Return [X, Y] of the center of cell containing provided text 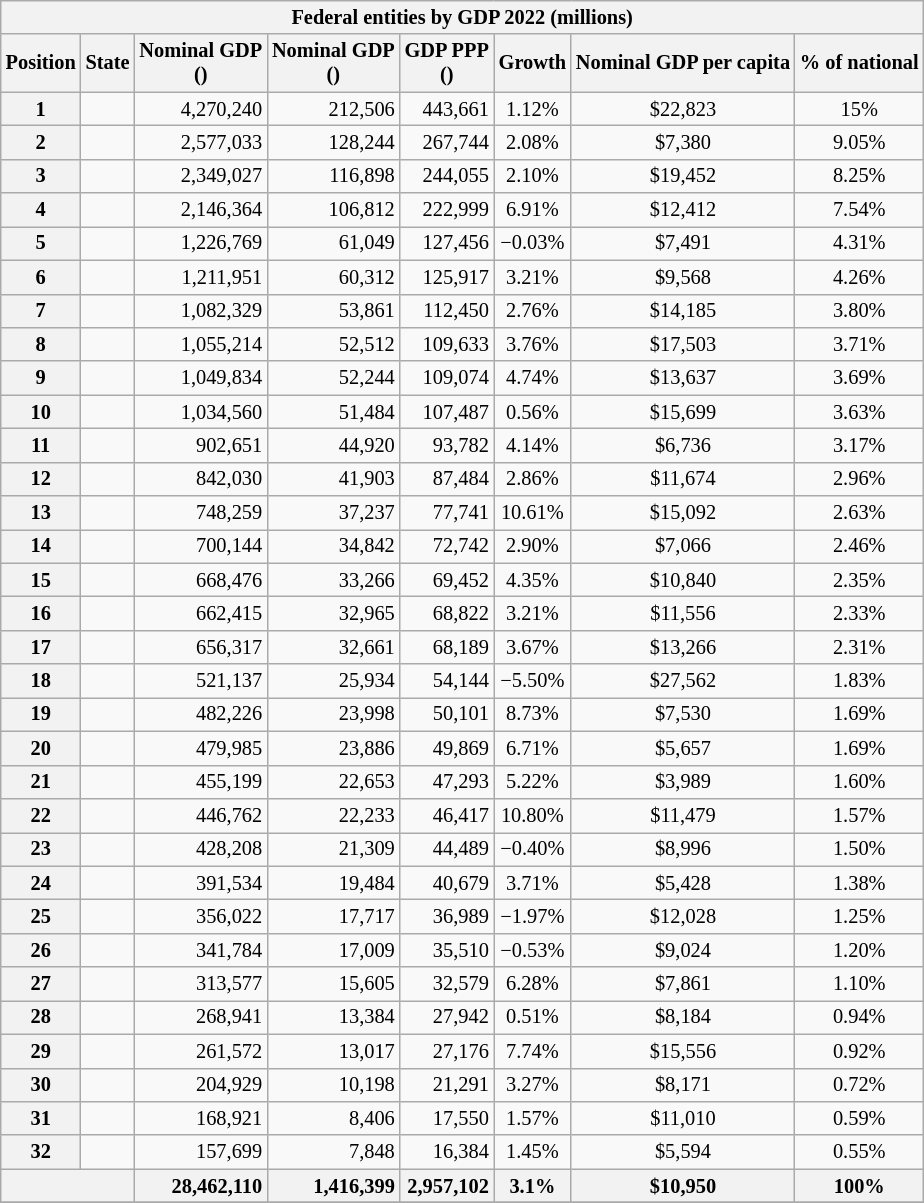
7,848 [334, 1152]
107,487 [447, 412]
State [108, 63]
28 [41, 1017]
$15,556 [683, 1051]
521,137 [200, 681]
$10,950 [683, 1186]
2.10% [532, 176]
$9,568 [683, 277]
842,030 [200, 479]
61,049 [334, 243]
37,237 [334, 513]
3.63% [860, 412]
668,476 [200, 580]
$11,479 [683, 815]
29 [41, 1051]
7.74% [532, 1051]
16 [41, 613]
31 [41, 1118]
26 [41, 950]
1.45% [532, 1152]
GDP PPP() [447, 63]
32 [41, 1152]
1,226,769 [200, 243]
4.74% [532, 378]
21,291 [447, 1085]
$12,412 [683, 210]
1,049,834 [200, 378]
$7,491 [683, 243]
109,633 [447, 344]
2,349,027 [200, 176]
27 [41, 984]
$3,989 [683, 782]
313,577 [200, 984]
168,921 [200, 1118]
700,144 [200, 546]
2,577,033 [200, 142]
2,146,364 [200, 210]
15,605 [334, 984]
0.55% [860, 1152]
1.60% [860, 782]
$17,503 [683, 344]
51,484 [334, 412]
3.1% [532, 1186]
109,074 [447, 378]
446,762 [200, 815]
116,898 [334, 176]
15 [41, 580]
106,812 [334, 210]
20 [41, 748]
19,484 [334, 883]
2.96% [860, 479]
53,861 [334, 311]
72,742 [447, 546]
$12,028 [683, 916]
14 [41, 546]
10.61% [532, 513]
15% [860, 109]
52,244 [334, 378]
93,782 [447, 445]
7 [41, 311]
18 [41, 681]
1,416,399 [334, 1186]
3.76% [532, 344]
46,417 [447, 815]
428,208 [200, 849]
1.25% [860, 916]
32,661 [334, 647]
$14,185 [683, 311]
125,917 [447, 277]
3.17% [860, 445]
21 [41, 782]
157,699 [200, 1152]
3 [41, 176]
3.67% [532, 647]
30 [41, 1085]
$19,452 [683, 176]
32,579 [447, 984]
9.05% [860, 142]
455,199 [200, 782]
49,869 [447, 748]
0.56% [532, 412]
2.76% [532, 311]
8.25% [860, 176]
6.28% [532, 984]
Nominal GDP per capita [683, 63]
69,452 [447, 580]
12 [41, 479]
1.50% [860, 849]
$9,024 [683, 950]
50,101 [447, 714]
17,009 [334, 950]
$5,594 [683, 1152]
36,989 [447, 916]
10 [41, 412]
$7,861 [683, 984]
22,233 [334, 815]
52,512 [334, 344]
$7,380 [683, 142]
482,226 [200, 714]
$5,428 [683, 883]
222,999 [447, 210]
2.90% [532, 546]
0.51% [532, 1017]
5 [41, 243]
1,055,214 [200, 344]
Position [41, 63]
1,034,560 [200, 412]
17 [41, 647]
8,406 [334, 1118]
23,998 [334, 714]
11 [41, 445]
27,176 [447, 1051]
341,784 [200, 950]
261,572 [200, 1051]
443,661 [447, 109]
100% [860, 1186]
267,744 [447, 142]
$11,010 [683, 1118]
2.86% [532, 479]
$13,266 [683, 647]
$15,092 [683, 513]
44,920 [334, 445]
28,462,110 [200, 1186]
3.69% [860, 378]
1,082,329 [200, 311]
27,942 [447, 1017]
17,550 [447, 1118]
0.59% [860, 1118]
68,189 [447, 647]
−0.53% [532, 950]
−0.40% [532, 849]
$22,823 [683, 109]
7.54% [860, 210]
77,741 [447, 513]
3.27% [532, 1085]
4.26% [860, 277]
40,679 [447, 883]
244,055 [447, 176]
204,929 [200, 1085]
2.08% [532, 142]
$15,699 [683, 412]
54,144 [447, 681]
8 [41, 344]
0.72% [860, 1085]
1.12% [532, 109]
2,957,102 [447, 1186]
2.31% [860, 647]
662,415 [200, 613]
13,017 [334, 1051]
87,484 [447, 479]
Growth [532, 63]
656,317 [200, 647]
128,244 [334, 142]
32,965 [334, 613]
10,198 [334, 1085]
23,886 [334, 748]
$6,736 [683, 445]
6.91% [532, 210]
902,651 [200, 445]
17,717 [334, 916]
68,822 [447, 613]
6.71% [532, 748]
356,022 [200, 916]
$10,840 [683, 580]
$8,171 [683, 1085]
$8,996 [683, 849]
33,266 [334, 580]
2 [41, 142]
479,985 [200, 748]
41,903 [334, 479]
4.14% [532, 445]
22 [41, 815]
4,270,240 [200, 109]
1.10% [860, 984]
$7,530 [683, 714]
1.38% [860, 883]
3.80% [860, 311]
4 [41, 210]
23 [41, 849]
8.73% [532, 714]
35,510 [447, 950]
0.92% [860, 1051]
1.83% [860, 681]
24 [41, 883]
2.63% [860, 513]
$11,556 [683, 613]
13,384 [334, 1017]
127,456 [447, 243]
2.33% [860, 613]
212,506 [334, 109]
9 [41, 378]
25,934 [334, 681]
60,312 [334, 277]
1,211,951 [200, 277]
4.31% [860, 243]
−1.97% [532, 916]
16,384 [447, 1152]
268,941 [200, 1017]
$13,637 [683, 378]
13 [41, 513]
5.22% [532, 782]
% of national [860, 63]
−5.50% [532, 681]
$7,066 [683, 546]
44,489 [447, 849]
1 [41, 109]
$27,562 [683, 681]
$8,184 [683, 1017]
748,259 [200, 513]
22,653 [334, 782]
Federal entities by GDP 2022 (millions) [462, 17]
4.35% [532, 580]
2.46% [860, 546]
$5,657 [683, 748]
10.80% [532, 815]
6 [41, 277]
47,293 [447, 782]
$11,674 [683, 479]
−0.03% [532, 243]
391,534 [200, 883]
112,450 [447, 311]
34,842 [334, 546]
1.20% [860, 950]
0.94% [860, 1017]
2.35% [860, 580]
25 [41, 916]
19 [41, 714]
21,309 [334, 849]
